Return the [X, Y] coordinate for the center point of the cell that contains the specified text.  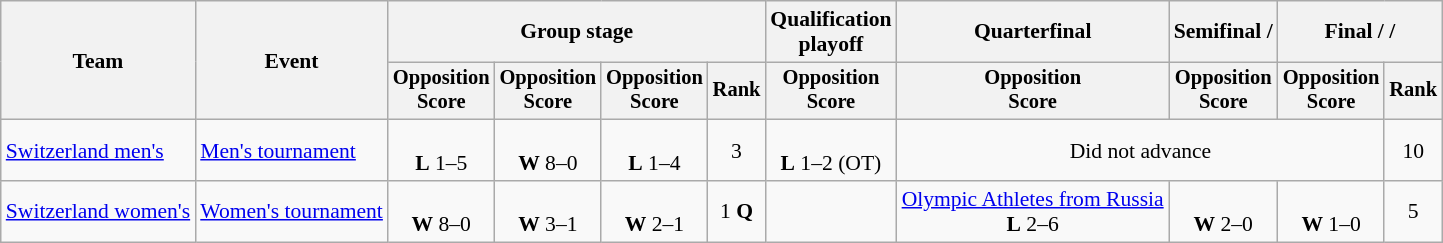
Quarterfinal [1033, 32]
Women's tournament [292, 212]
1 Q [737, 212]
3 [737, 150]
L 1–5 [442, 150]
Final / / [1360, 32]
5 [1413, 212]
L 1–2 (OT) [830, 150]
Semifinal / [1224, 32]
L 1–4 [654, 150]
W 2–1 [654, 212]
Olympic Athletes from Russia L 2–6 [1033, 212]
Event [292, 60]
W 3–1 [548, 212]
Qualificationplayoff [830, 32]
Switzerland men's [98, 150]
W 2–0 [1224, 212]
Team [98, 60]
10 [1413, 150]
Men's tournament [292, 150]
W 1–0 [1332, 212]
Did not advance [1141, 150]
Switzerland women's [98, 212]
Group stage [576, 32]
